Identify which cell holds the provided text, then report its (X, Y) central coordinate. 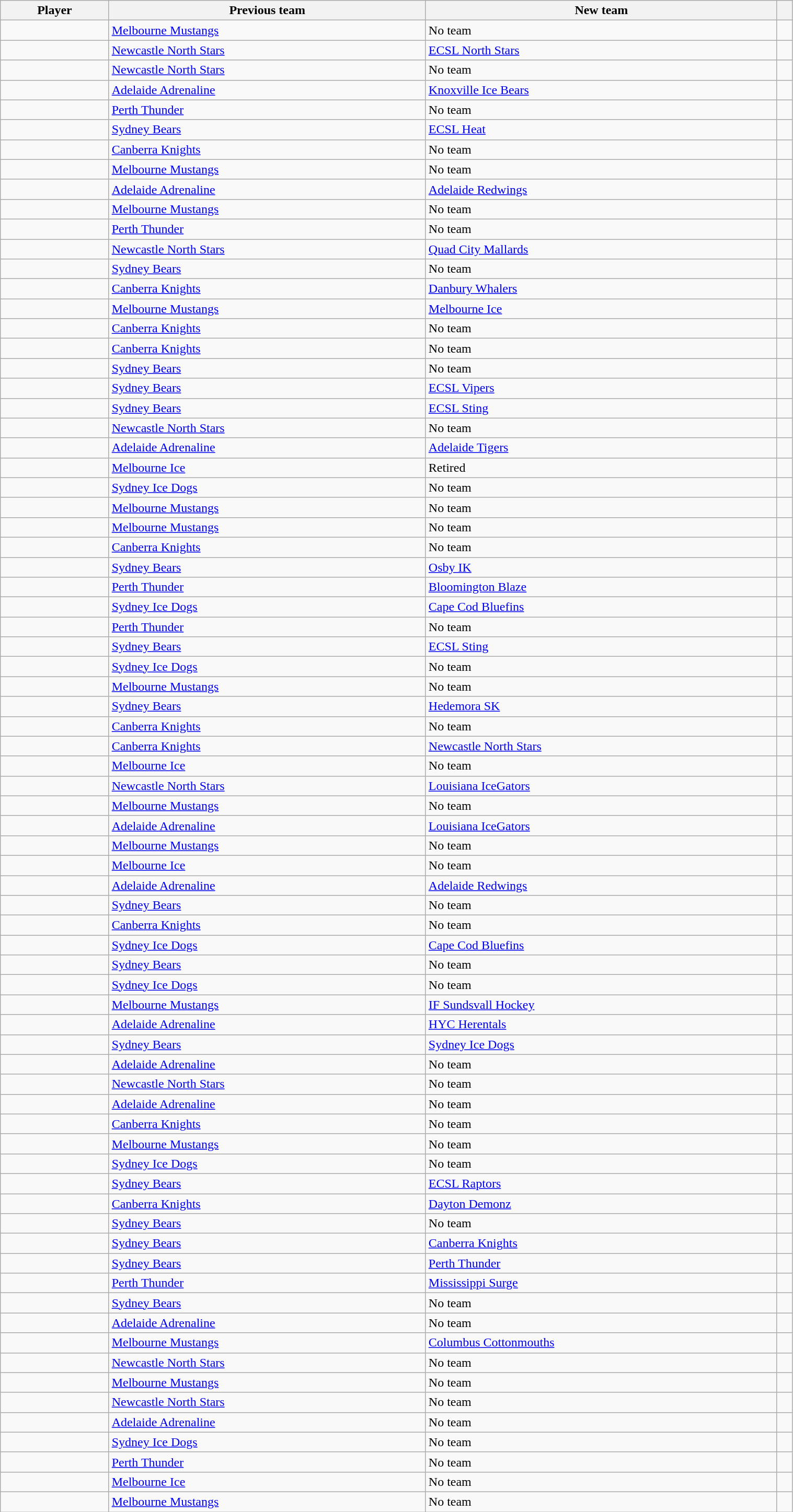
Columbus Cottonmouths (601, 1343)
Mississippi Surge (601, 1283)
Player (54, 10)
Adelaide Tigers (601, 448)
Dayton Demonz (601, 1203)
Bloomington Blaze (601, 587)
ECSL North Stars (601, 50)
New team (601, 10)
Knoxville Ice Bears (601, 90)
Danbury Whalers (601, 289)
Retired (601, 468)
ECSL Vipers (601, 388)
ECSL Raptors (601, 1183)
Quad City Mallards (601, 249)
HYC Herentals (601, 1025)
IF Sundsvall Hockey (601, 1005)
Hedemora SK (601, 706)
ECSL Heat (601, 130)
Previous team (267, 10)
Osby IK (601, 567)
